Return (x, y) of the center of cell containing provided text 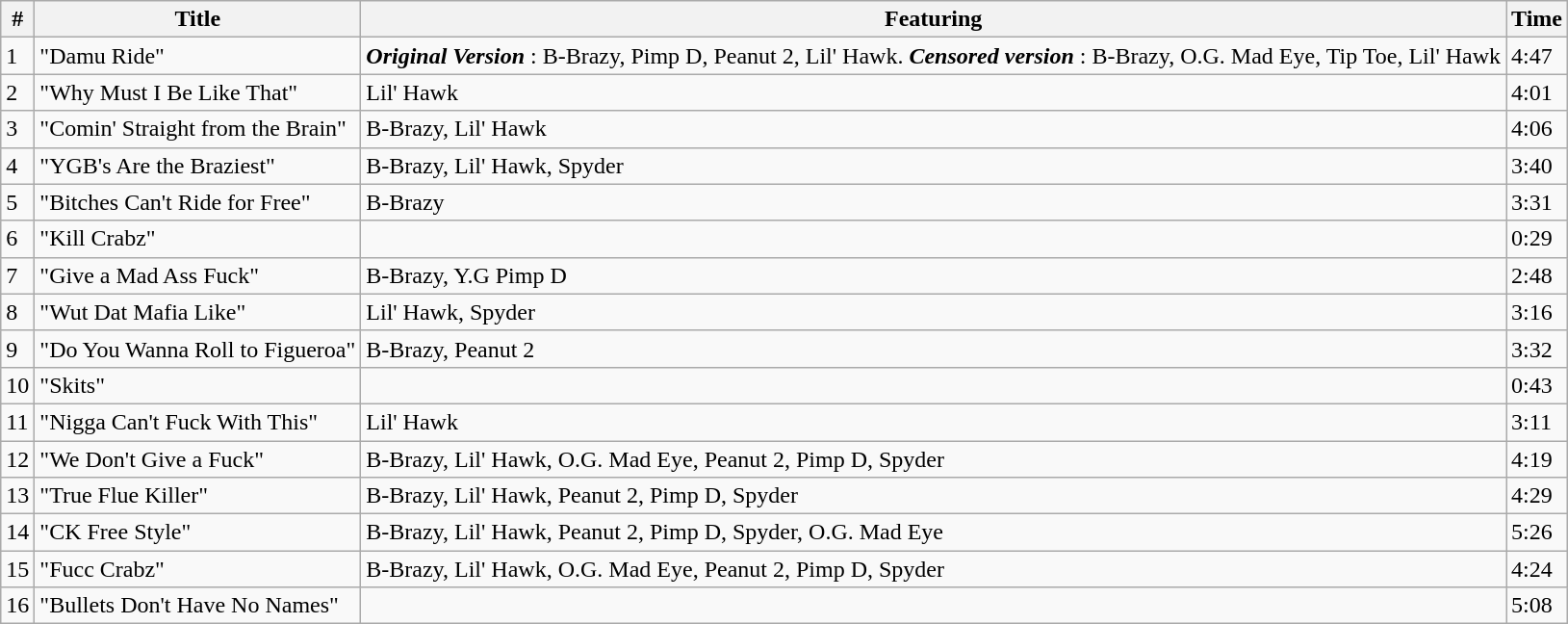
"We Don't Give a Fuck" (198, 459)
9 (17, 349)
8 (17, 312)
4:19 (1537, 459)
"Bitches Can't Ride for Free" (198, 202)
"CK Free Style" (198, 533)
4:47 (1537, 56)
12 (17, 459)
"Give a Mad Ass Fuck" (198, 275)
Lil' Hawk, Spyder (934, 312)
B-Brazy, Y.G Pimp D (934, 275)
Original Version : B-Brazy, Pimp D, Peanut 2, Lil' Hawk. Censored version : B-Brazy, O.G. Mad Eye, Tip Toe, Lil' Hawk (934, 56)
"Kill Crabz" (198, 239)
0:43 (1537, 385)
10 (17, 385)
Title (198, 19)
"Bullets Don't Have No Names" (198, 606)
2 (17, 92)
"Do You Wanna Roll to Figueroa" (198, 349)
3:31 (1537, 202)
B-Brazy, Lil' Hawk (934, 129)
"Skits" (198, 385)
"Comin' Straight from the Brain" (198, 129)
Featuring (934, 19)
"Damu Ride" (198, 56)
B-Brazy, Lil' Hawk, Peanut 2, Pimp D, Spyder (934, 496)
5:08 (1537, 606)
0:29 (1537, 239)
5 (17, 202)
Time (1537, 19)
4:06 (1537, 129)
"Wut Dat Mafia Like" (198, 312)
3:16 (1537, 312)
15 (17, 569)
# (17, 19)
3:40 (1537, 166)
B-Brazy, Lil' Hawk, Peanut 2, Pimp D, Spyder, O.G. Mad Eye (934, 533)
7 (17, 275)
14 (17, 533)
4:29 (1537, 496)
4:01 (1537, 92)
"Fucc Crabz" (198, 569)
3 (17, 129)
5:26 (1537, 533)
11 (17, 422)
"Why Must I Be Like That" (198, 92)
3:11 (1537, 422)
1 (17, 56)
4 (17, 166)
3:32 (1537, 349)
"YGB's Are the Braziest" (198, 166)
16 (17, 606)
"Nigga Can't Fuck With This" (198, 422)
4:24 (1537, 569)
13 (17, 496)
6 (17, 239)
"True Flue Killer" (198, 496)
B-Brazy, Lil' Hawk, Spyder (934, 166)
B-Brazy (934, 202)
B-Brazy, Peanut 2 (934, 349)
2:48 (1537, 275)
